Extract the [X, Y] coordinate from the center of the cell holding the provided text.  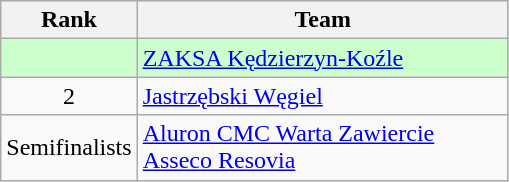
Team [322, 20]
Rank [69, 20]
Aluron CMC Warta Zawiercie Asseco Resovia [322, 148]
Jastrzębski Węgiel [322, 96]
2 [69, 96]
ZAKSA Kędzierzyn-Koźle [322, 58]
Semifinalists [69, 148]
